Capture the cell that displays the provided text and extract its (X, Y) central coordinate. 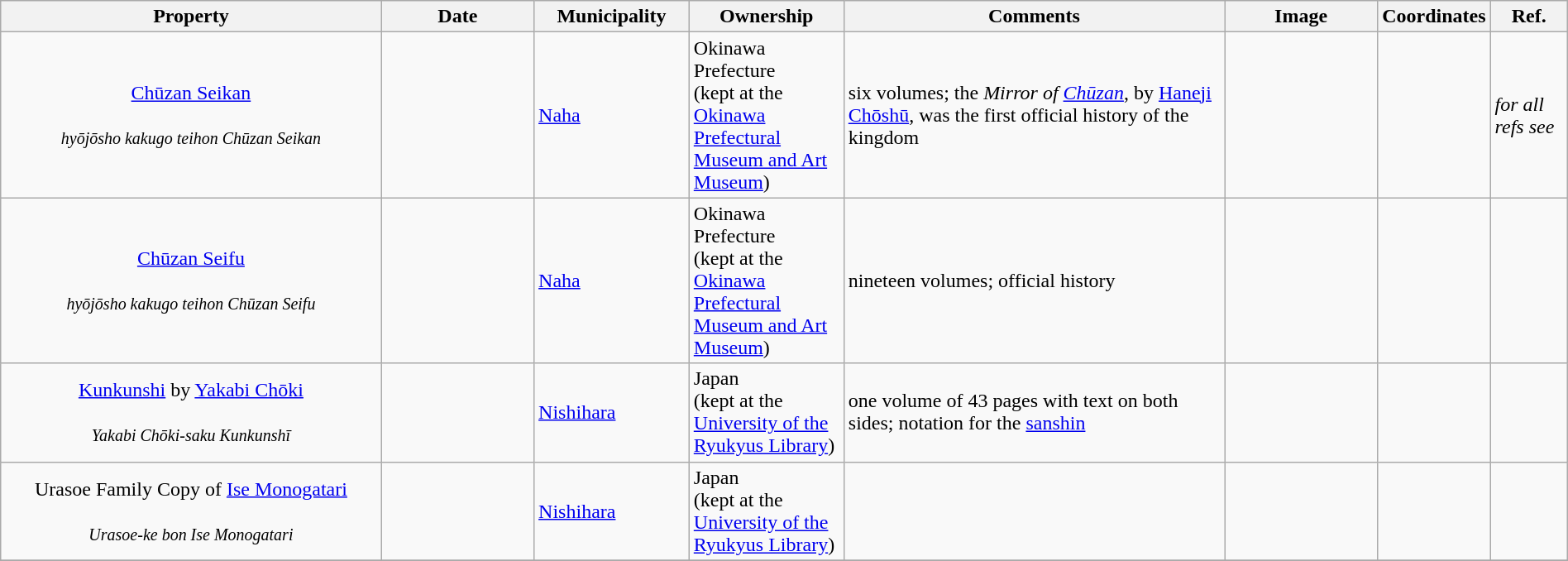
Urasoe Family Copy of Ise MonogatariUrasoe-ke bon Ise Monogatari (191, 511)
one volume of 43 pages with text on both sides; notation for the sanshin (1034, 412)
six volumes; the Mirror of Chūzan, by Haneji Chōshū, was the first official history of the kingdom (1034, 115)
Image (1302, 17)
Coordinates (1434, 17)
Comments (1034, 17)
Municipality (612, 17)
Date (457, 17)
Property (191, 17)
nineteen volumes; official history (1034, 280)
Ref. (1528, 17)
for all refs see (1528, 115)
Chūzan Seikanhyōjōsho kakugo teihon Chūzan Seikan (191, 115)
Kunkunshi by Yakabi ChōkiYakabi Chōki-saku Kunkunshī (191, 412)
Ownership (766, 17)
Chūzan Seifuhyōjōsho kakugo teihon Chūzan Seifu (191, 280)
